Output the [x, y] coordinate of the center of the cell containing the given text.  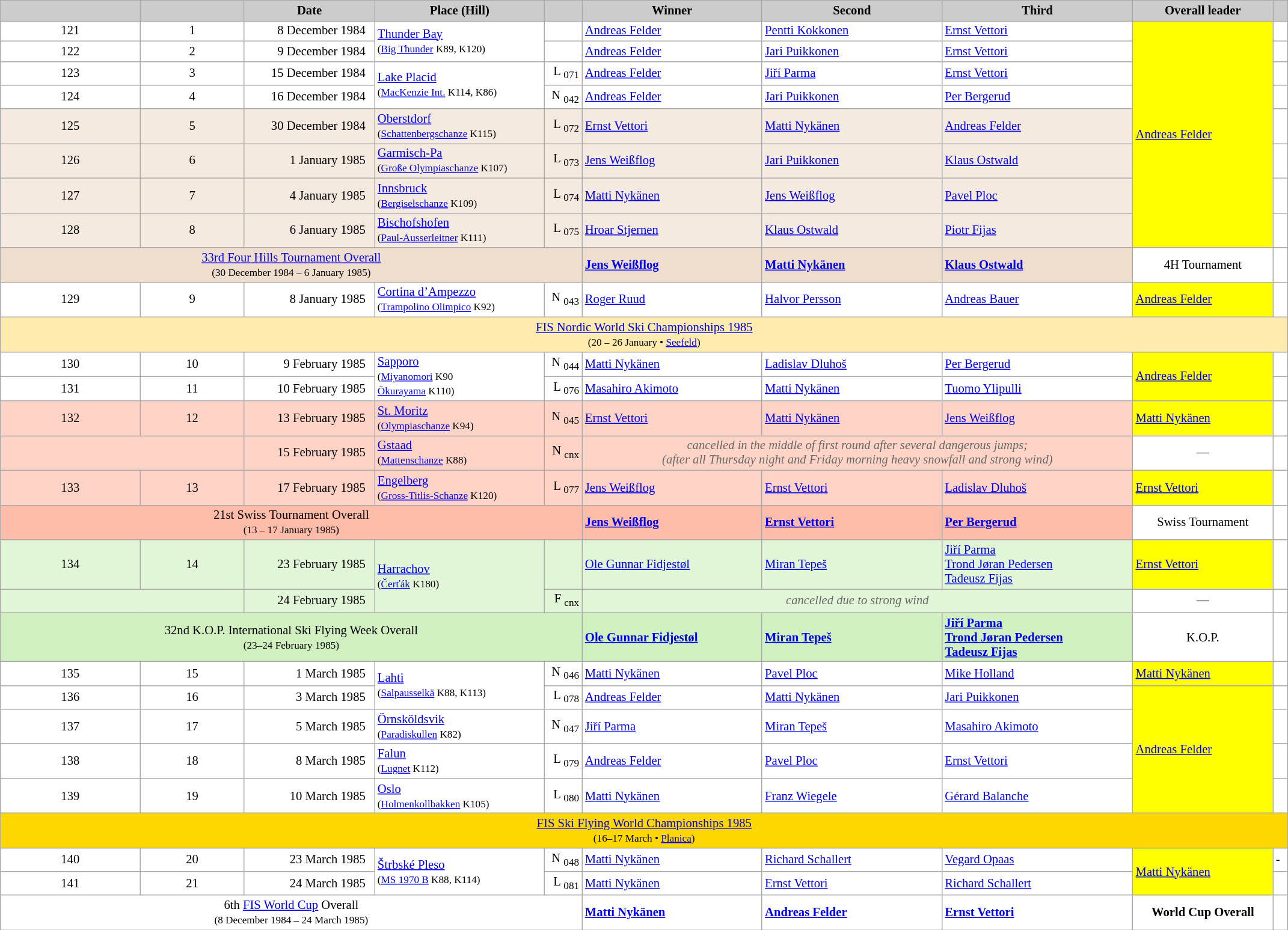
1 March 1985 [309, 673]
134 [70, 564]
Štrbské Pleso(MS 1970 B K88, K114) [459, 872]
Second [851, 10]
24 February 1985 [309, 600]
St. Moritz(Olympiaschanze K94) [459, 418]
6 [192, 161]
K.O.P. [1203, 637]
F cnx [563, 600]
19 [192, 796]
15 [192, 673]
8 January 1985 [309, 299]
15 February 1985 [309, 453]
23 February 1985 [309, 564]
9 December 1984 [309, 51]
L 072 [563, 126]
30 December 1984 [309, 126]
3 March 1985 [309, 697]
L 078 [563, 697]
24 March 1985 [309, 884]
World Cup Overall [1203, 913]
FIS Nordic World Ski Championships 1985(20 – 26 January • Seefeld) [645, 334]
L 076 [563, 388]
124 [70, 96]
Winner [672, 10]
133 [70, 488]
132 [70, 418]
FIS Ski Flying World Championships 1985 (16–17 March • Planica) [645, 830]
N cnx [563, 453]
L 075 [563, 230]
Overall leader [1203, 10]
L 081 [563, 884]
127 [70, 195]
13 [192, 488]
125 [70, 126]
10 February 1985 [309, 388]
136 [70, 697]
13 February 1985 [309, 418]
4 [192, 96]
Third [1037, 10]
Andreas Bauer [1037, 299]
23 March 1985 [309, 860]
N 043 [563, 299]
14 [192, 564]
Gérard Balanche [1037, 796]
Falun(Lugnet K112) [459, 761]
cancelled due to strong wind [857, 600]
- [1281, 860]
122 [70, 51]
7 [192, 195]
Thunder Bay(Big Thunder K89, K120) [459, 41]
N 042 [563, 96]
Piotr Fijas [1037, 230]
2 [192, 51]
121 [70, 31]
18 [192, 761]
139 [70, 796]
Vegard Opaas [1037, 860]
8 [192, 230]
1 January 1985 [309, 161]
6th FIS World Cup Overall(8 December 1984 – 24 March 1985) [291, 913]
130 [70, 364]
Garmisch-Pa(Große Olympiaschanze K107) [459, 161]
10 [192, 364]
Place (Hill) [459, 10]
126 [70, 161]
17 February 1985 [309, 488]
Innsbruck(Bergiselschanze K109) [459, 195]
16 [192, 697]
Engelberg(Gross-Titlis-Schanze K120) [459, 488]
Gstaad(Mattenschanze K88) [459, 453]
32nd K.O.P. International Ski Flying Week Overall(23–24 February 1985) [291, 637]
Oslo(Holmenkollbakken K105) [459, 796]
129 [70, 299]
Örnsköldsvik(Paradiskullen K82) [459, 726]
L 077 [563, 488]
131 [70, 388]
Mike Holland [1037, 673]
Date [309, 10]
141 [70, 884]
5 [192, 126]
10 March 1985 [309, 796]
21st Swiss Tournament Overall(13 – 17 January 1985) [291, 522]
L 071 [563, 73]
8 December 1984 [309, 31]
Lahti(Salpausselkä K88, K113) [459, 685]
20 [192, 860]
16 December 1984 [309, 96]
N 044 [563, 364]
Franz Wiegele [851, 796]
4H Tournament [1203, 265]
140 [70, 860]
21 [192, 884]
N 046 [563, 673]
1 [192, 31]
Cortina d’Ampezzo(Trampolino Olimpico K92) [459, 299]
Pentti Kokkonen [851, 31]
3 [192, 73]
cancelled in the middle of first round after several dangerous jumps;(after all Thursday night and Friday morning heavy snowfall and strong wind) [857, 453]
Lake Placid(MacKenzie Int. K114, K86) [459, 85]
137 [70, 726]
L 074 [563, 195]
N 048 [563, 860]
Bischofshofen(Paul-Ausserleitner K111) [459, 230]
N 045 [563, 418]
4 January 1985 [309, 195]
Roger Ruud [672, 299]
9 [192, 299]
135 [70, 673]
Oberstdorf(Schattenbergschanze K115) [459, 126]
138 [70, 761]
Tuomo Ylipulli [1037, 388]
128 [70, 230]
Harrachov(Čerťák K180) [459, 576]
Halvor Persson [851, 299]
11 [192, 388]
L 079 [563, 761]
N 047 [563, 726]
8 March 1985 [309, 761]
Hroar Stjernen [672, 230]
9 February 1985 [309, 364]
15 December 1984 [309, 73]
12 [192, 418]
Sapporo(Miyanomori K90Ōkurayama K110) [459, 376]
123 [70, 73]
33rd Four Hills Tournament Overall(30 December 1984 – 6 January 1985) [291, 265]
Swiss Tournament [1203, 522]
5 March 1985 [309, 726]
6 January 1985 [309, 230]
L 080 [563, 796]
L 073 [563, 161]
17 [192, 726]
